Scan for the cell matching the given text and deliver its (X, Y) coordinate at center. 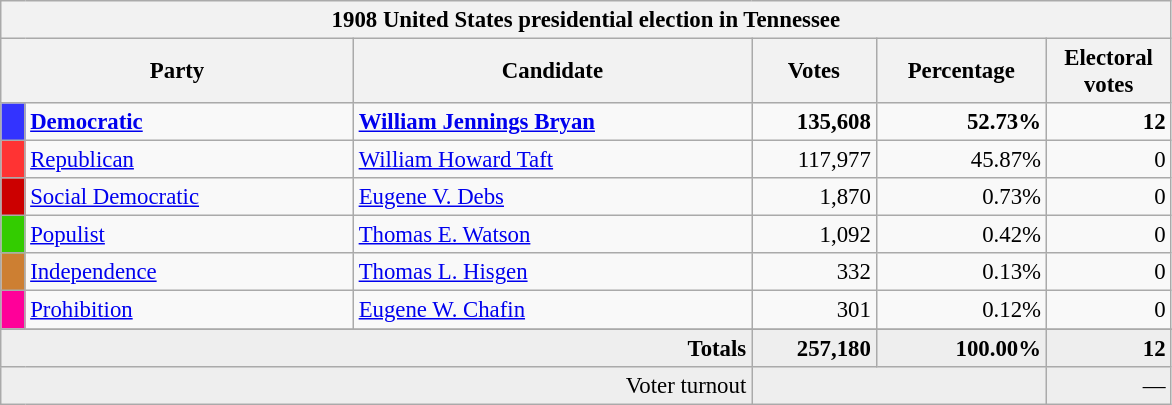
1,870 (814, 197)
Party (178, 72)
Democratic (189, 122)
100.00% (961, 348)
Prohibition (189, 310)
45.87% (961, 160)
Thomas L. Hisgen (552, 273)
0.12% (961, 310)
Social Democratic (189, 197)
301 (814, 310)
William Howard Taft (552, 160)
0.13% (961, 273)
Republican (189, 160)
257,180 (814, 348)
0.42% (961, 235)
William Jennings Bryan (552, 122)
0.73% (961, 197)
Totals (376, 348)
Eugene W. Chafin (552, 310)
117,977 (814, 160)
Eugene V. Debs (552, 197)
52.73% (961, 122)
Votes (814, 72)
Thomas E. Watson (552, 235)
Independence (189, 273)
Voter turnout (376, 385)
1,092 (814, 235)
Candidate (552, 72)
Percentage (961, 72)
Electoral votes (1108, 72)
332 (814, 273)
135,608 (814, 122)
— (1108, 385)
Populist (189, 235)
1908 United States presidential election in Tennessee (586, 20)
